Capture the cell that displays the provided text and extract its [X, Y] central coordinate. 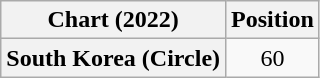
60 [273, 58]
Chart (2022) [114, 20]
Position [273, 20]
South Korea (Circle) [114, 58]
